For the text-containing cell, return its midpoint in (X, Y) coordinate format. 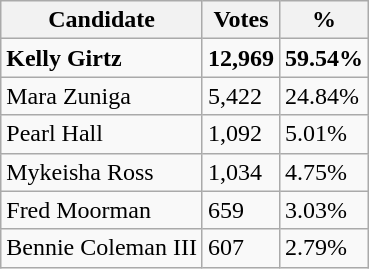
Fred Moorman (102, 210)
607 (240, 248)
2.79% (324, 248)
24.84% (324, 96)
659 (240, 210)
Kelly Girtz (102, 58)
1,092 (240, 134)
4.75% (324, 172)
59.54% (324, 58)
1,034 (240, 172)
Pearl Hall (102, 134)
% (324, 20)
3.03% (324, 210)
Mara Zuniga (102, 96)
Mykeisha Ross (102, 172)
5.01% (324, 134)
5,422 (240, 96)
Votes (240, 20)
12,969 (240, 58)
Bennie Coleman III (102, 248)
Candidate (102, 20)
